Output the [x, y] coordinate of the center of the cell containing the given text.  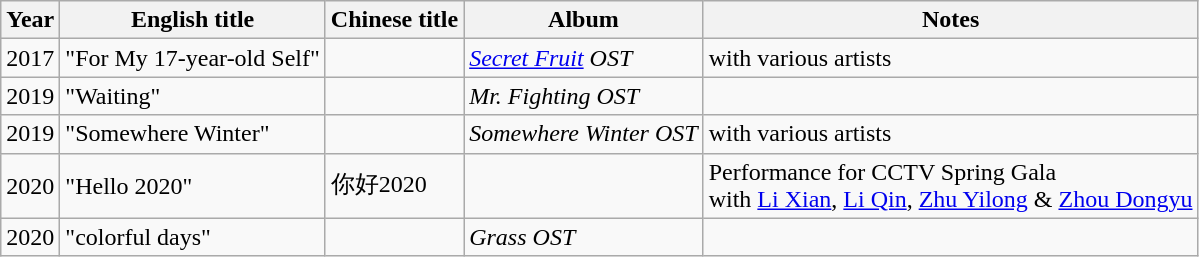
Performance for CCTV Spring Galawith Li Xian, Li Qin, Zhu Yilong & Zhou Dongyu [950, 186]
Secret Fruit OST [584, 58]
"colorful days" [192, 237]
"Somewhere Winter" [192, 134]
Grass OST [584, 237]
Album [584, 20]
Mr. Fighting OST [584, 96]
Year [30, 20]
"Hello 2020" [192, 186]
Notes [950, 20]
Chinese title [394, 20]
2017 [30, 58]
你好2020 [394, 186]
"Waiting" [192, 96]
English title [192, 20]
Somewhere Winter OST [584, 134]
"For My 17-year-old Self" [192, 58]
